Capture the cell that displays the provided text and extract its (x, y) central coordinate. 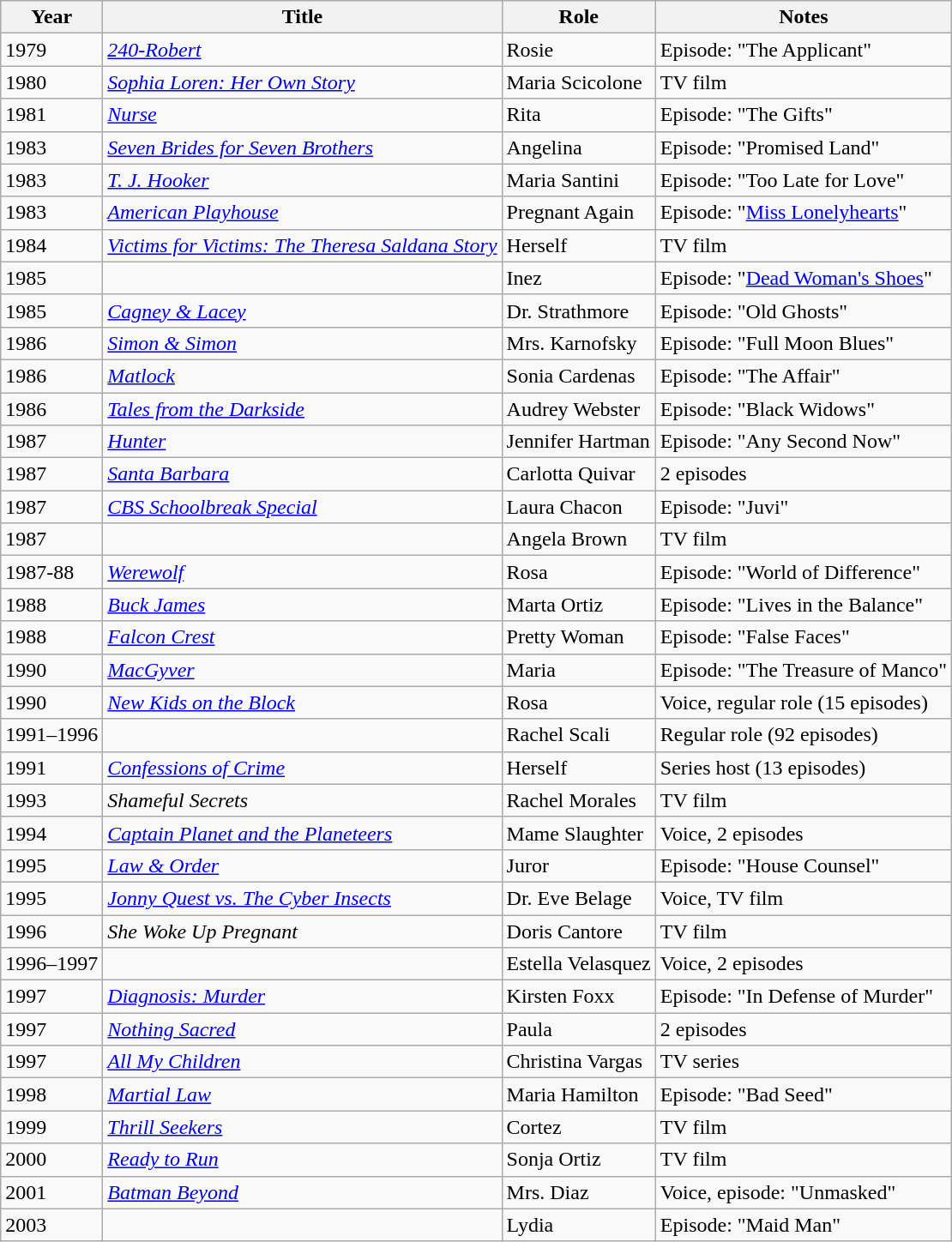
New Kids on the Block (302, 702)
Rachel Scali (578, 735)
Jonny Quest vs. The Cyber Insects (302, 898)
American Playhouse (302, 213)
2001 (51, 1192)
Pregnant Again (578, 213)
Mrs. Karnofsky (578, 343)
Juror (578, 865)
1981 (51, 115)
Episode: "Dead Woman's Shoes" (803, 278)
Nothing Sacred (302, 1029)
240-Robert (302, 50)
Audrey Webster (578, 409)
Notes (803, 17)
Batman Beyond (302, 1192)
Episode: "Miss Lonelyhearts" (803, 213)
Regular role (92 episodes) (803, 735)
Sonia Cardenas (578, 376)
Cortez (578, 1127)
Captain Planet and the Planeteers (302, 833)
Martial Law (302, 1094)
Sophia Loren: Her Own Story (302, 82)
Werewolf (302, 572)
Ready to Run (302, 1160)
Episode: "False Faces" (803, 637)
1994 (51, 833)
Matlock (302, 376)
Episode: "The Gifts" (803, 115)
1984 (51, 245)
Episode: "Old Ghosts" (803, 310)
Role (578, 17)
Mrs. Diaz (578, 1192)
Rachel Morales (578, 800)
Year (51, 17)
Confessions of Crime (302, 768)
TV series (803, 1062)
Law & Order (302, 865)
Carlotta Quivar (578, 474)
CBS Schoolbreak Special (302, 507)
Shameful Secrets (302, 800)
Kirsten Foxx (578, 997)
Dr. Eve Belage (578, 898)
Episode: "House Counsel" (803, 865)
All My Children (302, 1062)
Tales from the Darkside (302, 409)
T. J. Hooker (302, 180)
Simon & Simon (302, 343)
1996–1997 (51, 964)
Angela Brown (578, 540)
Pretty Woman (578, 637)
Santa Barbara (302, 474)
Jennifer Hartman (578, 442)
Episode: "The Affair" (803, 376)
1991 (51, 768)
2000 (51, 1160)
Marta Ortiz (578, 605)
Maria Hamilton (578, 1094)
Episode: "World of Difference" (803, 572)
1991–1996 (51, 735)
Buck James (302, 605)
Hunter (302, 442)
1979 (51, 50)
Episode: "Too Late for Love" (803, 180)
Episode: "Bad Seed" (803, 1094)
1980 (51, 82)
Thrill Seekers (302, 1127)
Rita (578, 115)
Sonja Ortiz (578, 1160)
1996 (51, 931)
Seven Brides for Seven Brothers (302, 148)
Episode: "Lives in the Balance" (803, 605)
Nurse (302, 115)
Doris Cantore (578, 931)
Series host (13 episodes) (803, 768)
Mame Slaughter (578, 833)
Diagnosis: Murder (302, 997)
Maria Scicolone (578, 82)
Voice, episode: "Unmasked" (803, 1192)
Estella Velasquez (578, 964)
2003 (51, 1225)
Dr. Strathmore (578, 310)
Episode: "Any Second Now" (803, 442)
She Woke Up Pregnant (302, 931)
Episode: "The Applicant" (803, 50)
Christina Vargas (578, 1062)
Maria Santini (578, 180)
Episode: "Maid Man" (803, 1225)
Title (302, 17)
Episode: "Full Moon Blues" (803, 343)
Cagney & Lacey (302, 310)
Episode: "Promised Land" (803, 148)
1998 (51, 1094)
MacGyver (302, 670)
1987-88 (51, 572)
Paula (578, 1029)
Rosie (578, 50)
1999 (51, 1127)
Voice, regular role (15 episodes) (803, 702)
Episode: "Black Widows" (803, 409)
Lydia (578, 1225)
Victims for Victims: The Theresa Saldana Story (302, 245)
Maria (578, 670)
Inez (578, 278)
Laura Chacon (578, 507)
Episode: "The Treasure of Manco" (803, 670)
Voice, TV film (803, 898)
1993 (51, 800)
Episode: "In Defense of Murder" (803, 997)
Episode: "Juvi" (803, 507)
Falcon Crest (302, 637)
Angelina (578, 148)
